Find where the given text appears and provide that cell's center as (X, Y) coordinate. 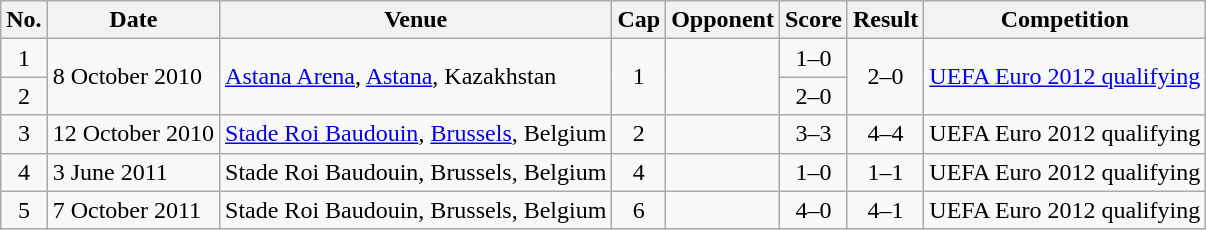
5 (24, 210)
Competition (1065, 20)
Opponent (723, 20)
12 October 2010 (133, 134)
7 October 2011 (133, 210)
3 (24, 134)
1–1 (885, 172)
Venue (416, 20)
4–0 (813, 210)
No. (24, 20)
Result (885, 20)
4–4 (885, 134)
4–1 (885, 210)
3–3 (813, 134)
Date (133, 20)
Astana Arena, Astana, Kazakhstan (416, 77)
Cap (639, 20)
3 June 2011 (133, 172)
6 (639, 210)
Score (813, 20)
8 October 2010 (133, 77)
